Extract the [x, y] coordinate from the center of the cell holding the provided text.  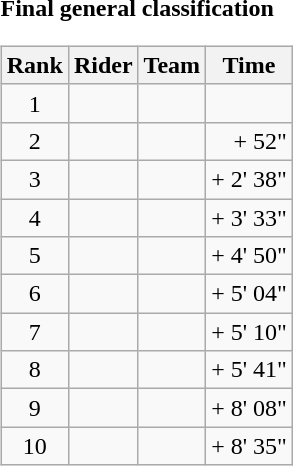
+ 4' 50" [250, 256]
6 [34, 294]
10 [34, 446]
Rider [103, 65]
4 [34, 217]
+ 5' 04" [250, 294]
+ 5' 10" [250, 332]
3 [34, 179]
+ 3' 33" [250, 217]
7 [34, 332]
1 [34, 103]
+ 5' 41" [250, 370]
5 [34, 256]
2 [34, 141]
+ 52" [250, 141]
Rank [34, 65]
9 [34, 408]
8 [34, 370]
+ 8' 35" [250, 446]
Team [172, 65]
+ 2' 38" [250, 179]
+ 8' 08" [250, 408]
Time [250, 65]
